Provide the (x, y) coordinate of the cell's center where the given text is located.  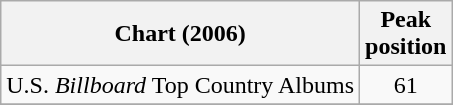
61 (406, 85)
U.S. Billboard Top Country Albums (180, 85)
Chart (2006) (180, 34)
Peakposition (406, 34)
